Search for the cell housing the specified text and yield its [X, Y] center coordinate. 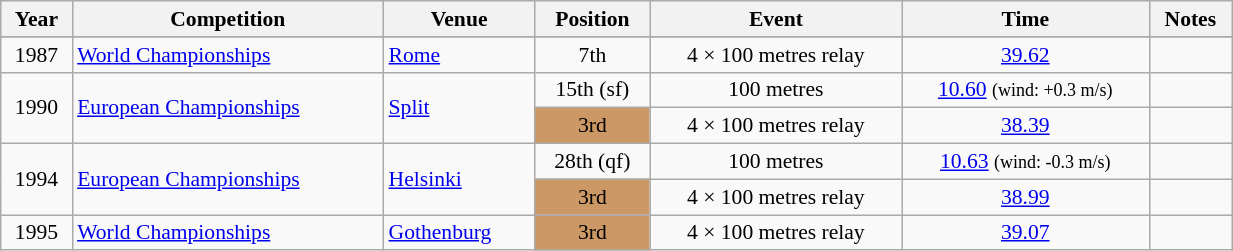
Helsinki [460, 180]
Gothenburg [460, 233]
39.07 [1026, 233]
39.62 [1026, 55]
Event [776, 19]
10.60 (wind: +0.3 m/s) [1026, 90]
1995 [36, 233]
15th (sf) [593, 90]
Time [1026, 19]
38.99 [1026, 197]
Split [460, 108]
7th [593, 55]
1990 [36, 108]
38.39 [1026, 126]
1994 [36, 180]
Position [593, 19]
28th (qf) [593, 162]
Notes [1190, 19]
10.63 (wind: -0.3 m/s) [1026, 162]
Year [36, 19]
1987 [36, 55]
Competition [228, 19]
Venue [460, 19]
Rome [460, 55]
